Scan for the cell matching the given text and deliver its (x, y) coordinate at center. 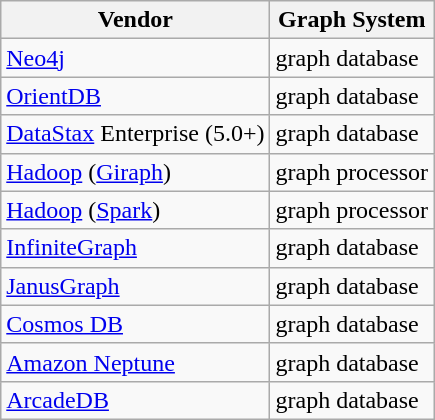
Vendor (136, 20)
JanusGraph (136, 286)
ArcadeDB (136, 400)
OrientDB (136, 96)
Hadoop (Spark) (136, 210)
Graph System (352, 20)
Hadoop (Giraph) (136, 172)
Amazon Neptune (136, 362)
InfiniteGraph (136, 248)
Cosmos DB (136, 324)
Neo4j (136, 58)
DataStax Enterprise (5.0+) (136, 134)
